Return (x, y) of the center of cell containing provided text 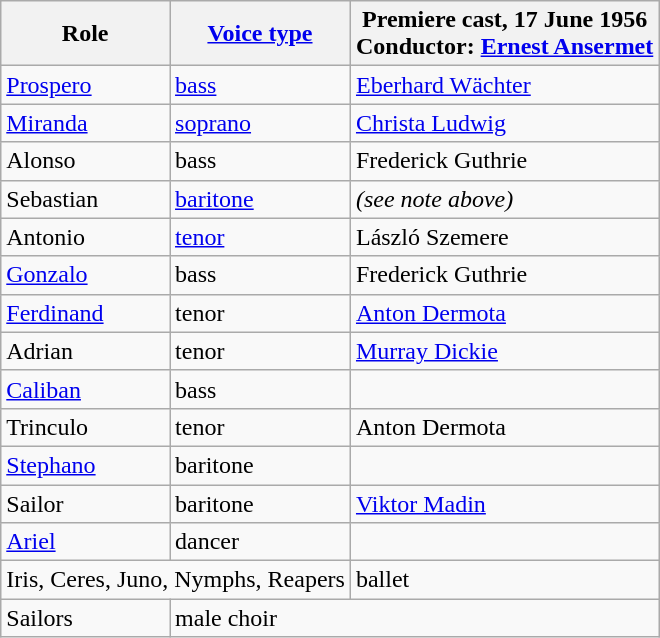
Christa Ludwig (504, 123)
Sailor (86, 503)
Role (86, 34)
dancer (260, 542)
Ferdinand (86, 313)
Premiere cast, 17 June 1956Conductor: Ernest Ansermet (504, 34)
Antonio (86, 237)
Trinculo (86, 427)
soprano (260, 123)
Gonzalo (86, 275)
Iris, Ceres, Juno, Nymphs, Reapers (176, 580)
László Szemere (504, 237)
Voice type (260, 34)
Prospero (86, 85)
(see note above) (504, 199)
Viktor Madin (504, 503)
male choir (414, 618)
Sebastian (86, 199)
Eberhard Wächter (504, 85)
Stephano (86, 465)
Alonso (86, 161)
Miranda (86, 123)
Murray Dickie (504, 351)
Caliban (86, 389)
Adrian (86, 351)
Ariel (86, 542)
Sailors (86, 618)
ballet (504, 580)
